From the cell containing the given text, extract its center point as [X, Y] coordinate. 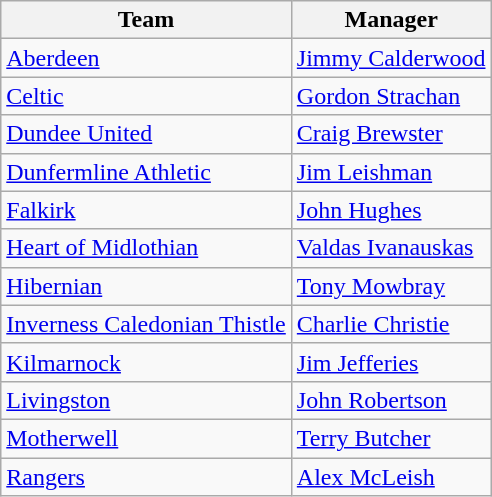
Aberdeen [146, 58]
Dundee United [146, 134]
Alex McLeish [391, 477]
Valdas Ivanauskas [391, 248]
Charlie Christie [391, 324]
Motherwell [146, 438]
Terry Butcher [391, 438]
Jim Leishman [391, 172]
Jimmy Calderwood [391, 58]
Team [146, 20]
Kilmarnock [146, 362]
Craig Brewster [391, 134]
John Hughes [391, 210]
Celtic [146, 96]
John Robertson [391, 400]
Hibernian [146, 286]
Dunfermline Athletic [146, 172]
Tony Mowbray [391, 286]
Heart of Midlothian [146, 248]
Manager [391, 20]
Gordon Strachan [391, 96]
Falkirk [146, 210]
Jim Jefferies [391, 362]
Rangers [146, 477]
Inverness Caledonian Thistle [146, 324]
Livingston [146, 400]
